Scan for the cell matching the given text and deliver its (x, y) coordinate at center. 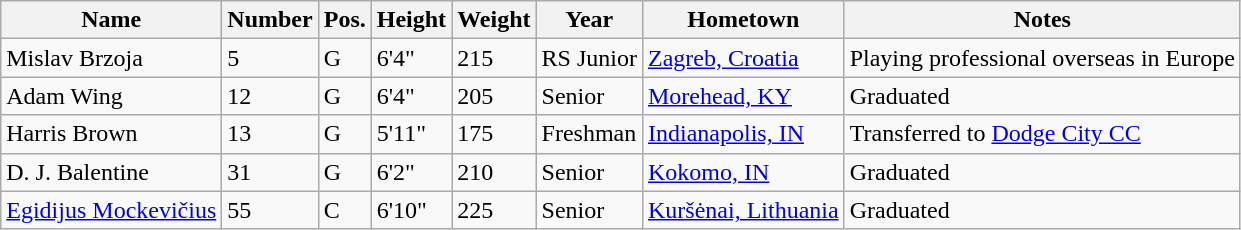
Freshman (589, 134)
Harris Brown (112, 134)
175 (494, 134)
205 (494, 96)
C (344, 210)
Number (270, 20)
Weight (494, 20)
215 (494, 58)
Zagreb, Croatia (743, 58)
Indianapolis, IN (743, 134)
Notes (1042, 20)
Egidijus Mockevičius (112, 210)
Morehead, KY (743, 96)
Transferred to Dodge City CC (1042, 134)
55 (270, 210)
Height (411, 20)
31 (270, 172)
Year (589, 20)
5 (270, 58)
Mislav Brzoja (112, 58)
Name (112, 20)
D. J. Balentine (112, 172)
Kuršėnai, Lithuania (743, 210)
Hometown (743, 20)
12 (270, 96)
Playing professional overseas in Europe (1042, 58)
6'10" (411, 210)
Adam Wing (112, 96)
5'11" (411, 134)
225 (494, 210)
6'2" (411, 172)
13 (270, 134)
Kokomo, IN (743, 172)
210 (494, 172)
Pos. (344, 20)
RS Junior (589, 58)
